Detect which cell encompasses the target text, then output its (X, Y) center coordinate. 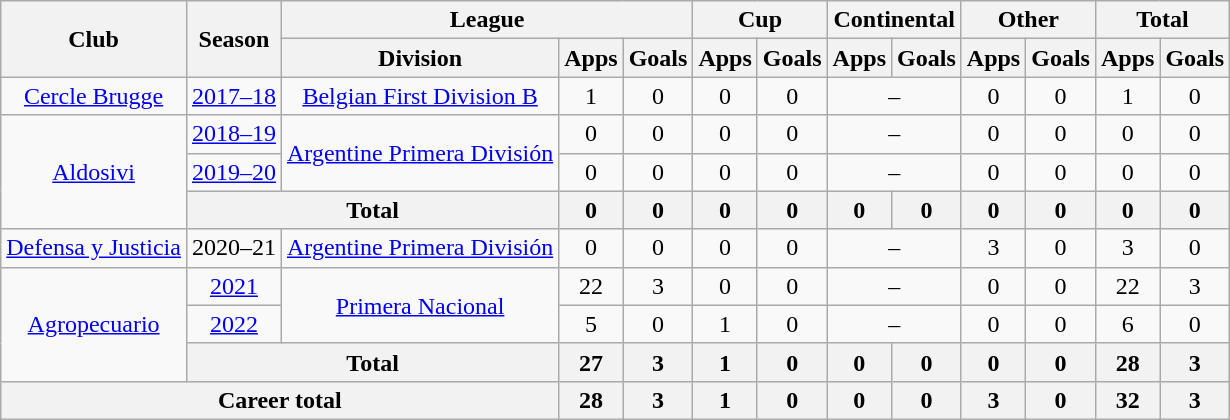
2022 (234, 324)
Aldosivi (94, 172)
Cercle Brugge (94, 96)
6 (1127, 324)
Other (1028, 20)
2018–19 (234, 134)
2021 (234, 286)
Primera Nacional (420, 305)
27 (591, 362)
Club (94, 39)
2017–18 (234, 96)
Season (234, 39)
Cup (760, 20)
Career total (280, 400)
2020–21 (234, 248)
Belgian First Division B (420, 96)
Division (420, 58)
Continental (894, 20)
Defensa y Justicia (94, 248)
League (486, 20)
Agropecuario (94, 324)
32 (1127, 400)
5 (591, 324)
2019–20 (234, 172)
